Return [x, y] of the center of cell containing provided text 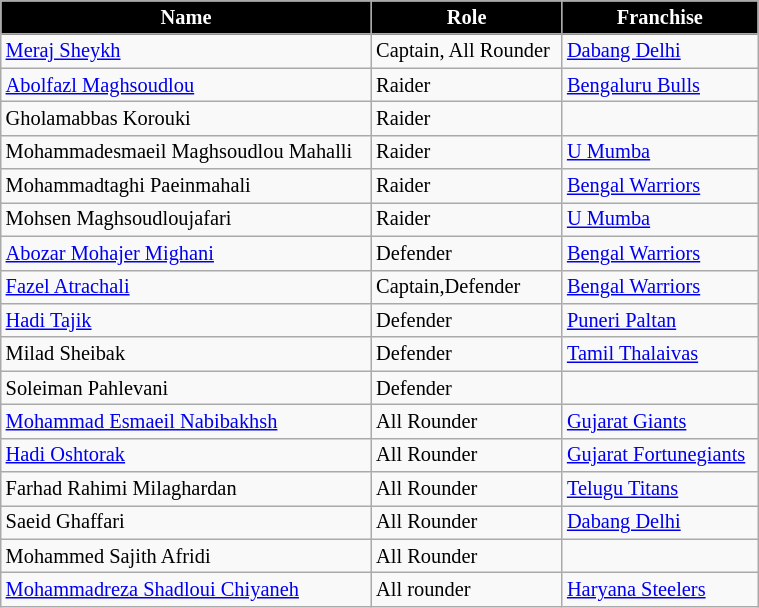
Abolfazl Maghsoudlou [186, 85]
Gujarat Fortunegiants [660, 455]
All rounder [466, 589]
Abozar Mohajer Mighani [186, 253]
Captain, All Rounder [466, 51]
Milad Sheibak [186, 354]
Franchise [660, 17]
Telugu Titans [660, 489]
Soleiman Pahlevani [186, 388]
Bengaluru Bulls [660, 85]
Mohammad Esmaeil Nabibakhsh [186, 421]
Mohammadesmaeil Maghsoudlou Mahalli [186, 152]
Fazel Atrachali [186, 287]
Tamil Thalaivas [660, 354]
Mohammed Sajith Afridi [186, 556]
Puneri Paltan [660, 320]
Role [466, 17]
Farhad Rahimi Milaghardan [186, 489]
Mohammadtaghi Paeinmahali [186, 186]
Haryana Steelers [660, 589]
Mohsen Maghsoudloujafari [186, 219]
Hadi Oshtorak [186, 455]
Gholamabbas Korouki [186, 118]
Mohammadreza Shadloui Chiyaneh [186, 589]
Gujarat Giants [660, 421]
Meraj Sheykh [186, 51]
Name [186, 17]
Captain,Defender [466, 287]
Hadi Tajik [186, 320]
Saeid Ghaffari [186, 522]
